Return [X, Y] of the center of cell containing provided text 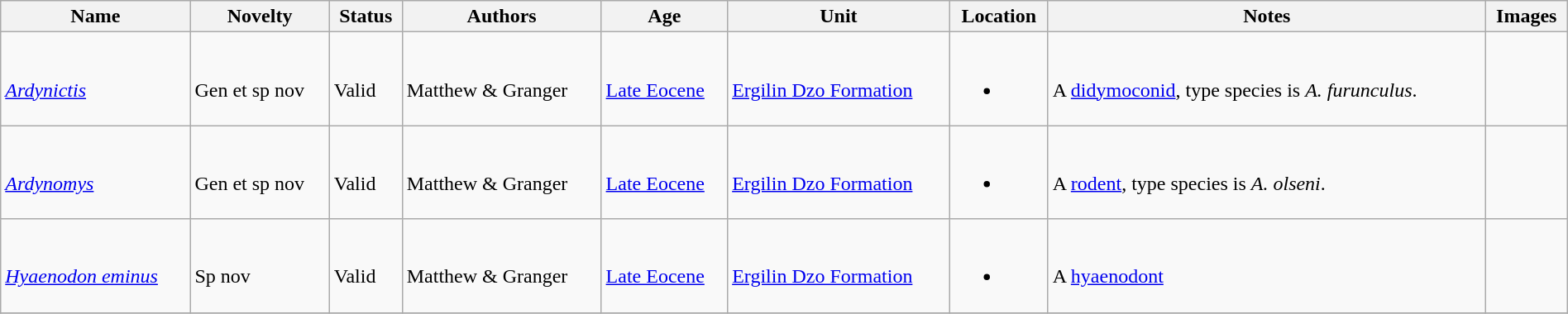
Hyaenodon eminus [96, 266]
Unit [839, 17]
Name [96, 17]
Images [1527, 17]
Age [665, 17]
Notes [1267, 17]
A rodent, type species is A. olseni. [1267, 172]
Sp nov [260, 266]
A hyaenodont [1267, 266]
Authors [501, 17]
A didymoconid, type species is A. furunculus. [1267, 79]
Ardynictis [96, 79]
Status [366, 17]
Location [999, 17]
Ardynomys [96, 172]
Novelty [260, 17]
